Identify which cell holds the provided text, then report its (x, y) central coordinate. 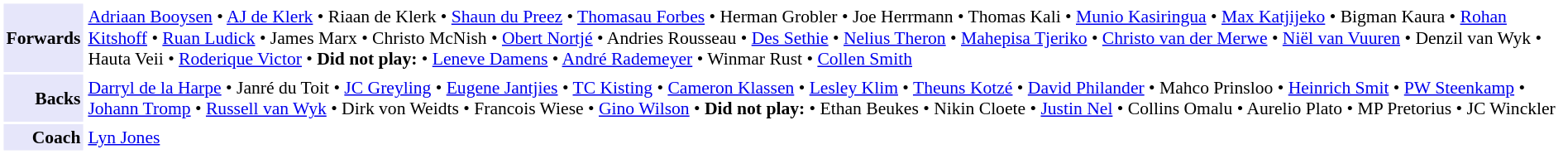
Backs (43, 98)
Coach (43, 137)
Lyn Jones (825, 137)
Forwards (43, 37)
